Detect which cell encompasses the target text, then output its [X, Y] center coordinate. 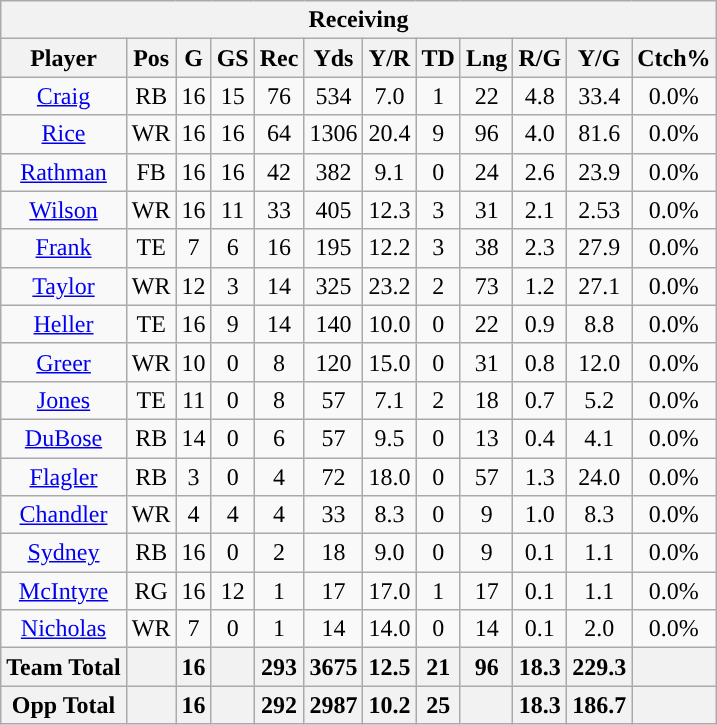
405 [334, 210]
2.0 [600, 629]
9.0 [390, 553]
195 [334, 248]
8.8 [600, 324]
292 [279, 705]
10 [194, 362]
Opp Total [64, 705]
Player [64, 58]
9.1 [390, 172]
140 [334, 324]
12.3 [390, 210]
10.0 [390, 324]
2.6 [540, 172]
TD [438, 58]
1.3 [540, 477]
2.1 [540, 210]
229.3 [600, 667]
15.0 [390, 362]
33.4 [600, 96]
20.4 [390, 134]
325 [334, 286]
Greer [64, 362]
Chandler [64, 515]
2.3 [540, 248]
0.4 [540, 438]
382 [334, 172]
72 [334, 477]
534 [334, 96]
12.2 [390, 248]
21 [438, 667]
23.9 [600, 172]
0.8 [540, 362]
9.5 [390, 438]
38 [486, 248]
4.8 [540, 96]
186.7 [600, 705]
10.2 [390, 705]
24.0 [600, 477]
12.0 [600, 362]
76 [279, 96]
64 [279, 134]
Heller [64, 324]
R/G [540, 58]
Team Total [64, 667]
25 [438, 705]
4.1 [600, 438]
2987 [334, 705]
RG [151, 591]
Rathman [64, 172]
Frank [64, 248]
15 [232, 96]
81.6 [600, 134]
FB [151, 172]
13 [486, 438]
Craig [64, 96]
Y/G [600, 58]
24 [486, 172]
5.2 [600, 400]
McIntyre [64, 591]
Pos [151, 58]
7.1 [390, 400]
Taylor [64, 286]
7.0 [390, 96]
4.0 [540, 134]
14.0 [390, 629]
27.9 [600, 248]
Yds [334, 58]
DuBose [64, 438]
293 [279, 667]
1306 [334, 134]
Receiving [358, 20]
Nicholas [64, 629]
0.7 [540, 400]
Sydney [64, 553]
Flagler [64, 477]
1.0 [540, 515]
18.0 [390, 477]
Ctch% [674, 58]
27.1 [600, 286]
Rec [279, 58]
0.9 [540, 324]
G [194, 58]
23.2 [390, 286]
Jones [64, 400]
73 [486, 286]
Lng [486, 58]
Rice [64, 134]
1.2 [540, 286]
12.5 [390, 667]
42 [279, 172]
17.0 [390, 591]
Wilson [64, 210]
Y/R [390, 58]
GS [232, 58]
120 [334, 362]
3675 [334, 667]
2.53 [600, 210]
